Determine the [X, Y] coordinate at the center of the cell enclosing the given text.  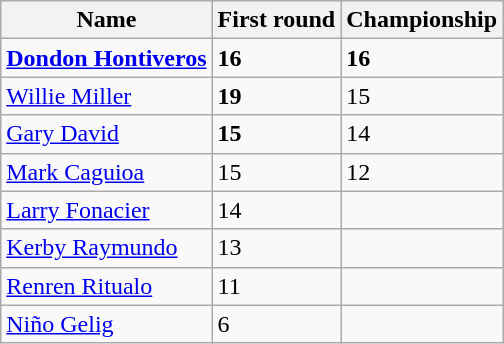
Dondon Hontiveros [106, 58]
Championship [422, 20]
12 [422, 172]
Kerby Raymundo [106, 248]
Larry Fonacier [106, 210]
Niño Gelig [106, 324]
Renren Ritualo [106, 286]
Name [106, 20]
Mark Caguioa [106, 172]
19 [276, 96]
Willie Miller [106, 96]
11 [276, 286]
Gary David [106, 134]
13 [276, 248]
First round [276, 20]
6 [276, 324]
